Output the [X, Y] coordinate of the center of the cell containing the given text.  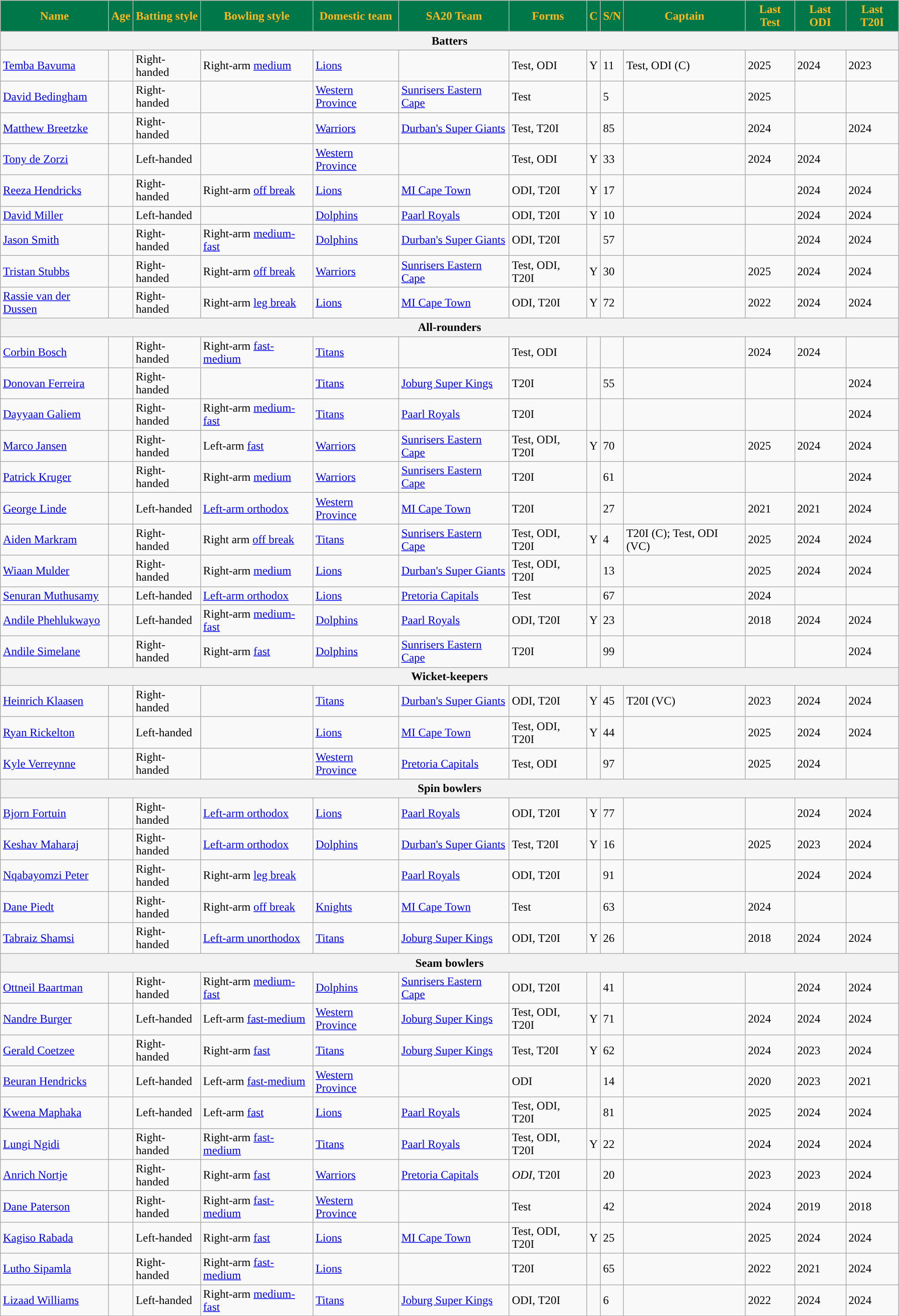
Keshav Maharaj [55, 844]
Knights [356, 907]
Last T20I [872, 16]
Jason Smith [55, 240]
Lutho Sipamla [55, 1269]
2019 [820, 1206]
17 [612, 190]
11 [612, 65]
S/N [612, 16]
Tony de Zorzi [55, 159]
Nqabayomzi Peter [55, 876]
25 [612, 1237]
Andile Phehlukwayo [55, 621]
2020 [770, 1082]
David Bedingham [55, 97]
Wiaan Mulder [55, 571]
Kagiso Rabada [55, 1237]
Nandre Burger [55, 1019]
30 [612, 271]
77 [612, 813]
David Miller [55, 215]
Andile Simelane [55, 651]
Spin bowlers [449, 788]
Donovan Ferreira [55, 383]
45 [612, 701]
Kwena Maphaka [55, 1112]
6 [612, 1300]
Aiden Markram [55, 540]
Marco Jansen [55, 446]
Matthew Breetzke [55, 128]
Test, ODI (C) [685, 65]
Temba Bavuma [55, 65]
Senuran Muthusamy [55, 596]
41 [612, 987]
Captain [685, 16]
T20I (C); Test, ODI (VC) [685, 540]
14 [612, 1082]
71 [612, 1019]
33 [612, 159]
Rassie van der Dussen [55, 303]
16 [612, 844]
Bjorn Fortuin [55, 813]
63 [612, 907]
99 [612, 651]
23 [612, 621]
57 [612, 240]
Dayyaan Galiem [55, 415]
Name [55, 16]
70 [612, 446]
Kyle Verreynne [55, 764]
81 [612, 1112]
67 [612, 596]
61 [612, 477]
Seam bowlers [449, 963]
Heinrich Klaasen [55, 701]
Ottneil Baartman [55, 987]
26 [612, 938]
85 [612, 128]
Reeza Hendricks [55, 190]
Wicket-keepers [449, 676]
Right arm off break [257, 540]
72 [612, 303]
Bowling style [257, 16]
20 [612, 1175]
65 [612, 1269]
Lungi Ngidi [55, 1144]
27 [612, 508]
55 [612, 383]
Batters [449, 41]
44 [612, 732]
91 [612, 876]
Tristan Stubbs [55, 271]
Last Test [770, 16]
42 [612, 1206]
Domestic team [356, 16]
Beuran Hendricks [55, 1082]
62 [612, 1050]
George Linde [55, 508]
Ryan Rickelton [55, 732]
5 [612, 97]
Corbin Bosch [55, 352]
ODI [547, 1082]
Last ODI [820, 16]
97 [612, 764]
Batting style [167, 16]
Gerald Coetzee [55, 1050]
13 [612, 571]
Age [121, 16]
Lizaad Williams [55, 1300]
Dane Piedt [55, 907]
Anrich Nortje [55, 1175]
10 [612, 215]
All-rounders [449, 327]
Tabraiz Shamsi [55, 938]
Left-arm unorthodox [257, 938]
SA20 Team [454, 16]
Patrick Kruger [55, 477]
22 [612, 1144]
C [594, 16]
Forms [547, 16]
T20I (VC) [685, 701]
Dane Paterson [55, 1206]
4 [612, 540]
